For the text-containing cell, return its midpoint in (X, Y) coordinate format. 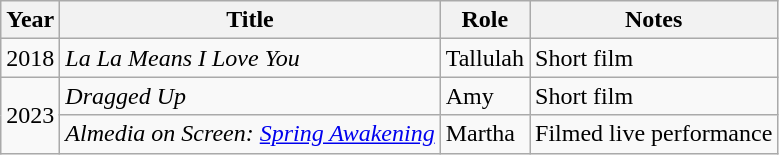
Martha (484, 134)
2018 (30, 58)
Filmed live performance (654, 134)
Amy (484, 96)
Dragged Up (250, 96)
Tallulah (484, 58)
Almedia on Screen: Spring Awakening (250, 134)
Title (250, 20)
La La Means I Love You (250, 58)
Year (30, 20)
Notes (654, 20)
2023 (30, 115)
Role (484, 20)
